Return (X, Y) of the center of cell containing provided text 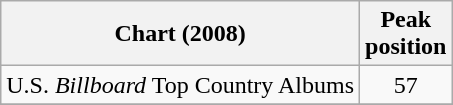
57 (406, 85)
Peakposition (406, 34)
U.S. Billboard Top Country Albums (180, 85)
Chart (2008) (180, 34)
